Output the (x, y) coordinate of the center of the cell containing the given text.  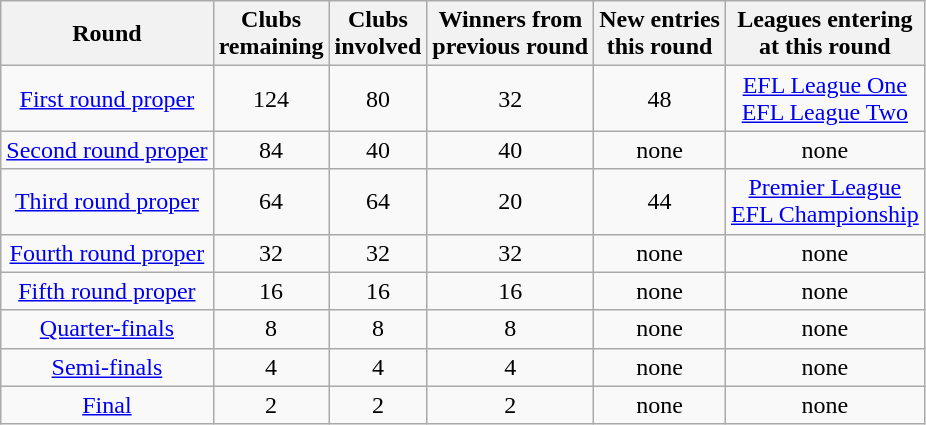
Fifth round proper (107, 291)
Semi-finals (107, 367)
Round (107, 34)
Quarter-finals (107, 329)
48 (660, 98)
First round proper (107, 98)
44 (660, 202)
Fourth round proper (107, 253)
EFL League OneEFL League Two (824, 98)
Clubsremaining (271, 34)
80 (378, 98)
Premier LeagueEFL Championship (824, 202)
Leagues enteringat this round (824, 34)
84 (271, 150)
New entriesthis round (660, 34)
Final (107, 405)
Winners fromprevious round (510, 34)
Third round proper (107, 202)
Second round proper (107, 150)
124 (271, 98)
Clubsinvolved (378, 34)
20 (510, 202)
